Pinpoint the cell where the given text exists, returning its [x, y] midpoint coordinate. 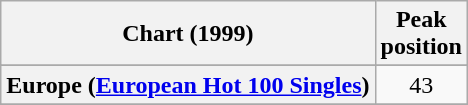
Europe (European Hot 100 Singles) [188, 85]
43 [421, 85]
Chart (1999) [188, 34]
Peakposition [421, 34]
